Capture the cell that displays the provided text and extract its [x, y] central coordinate. 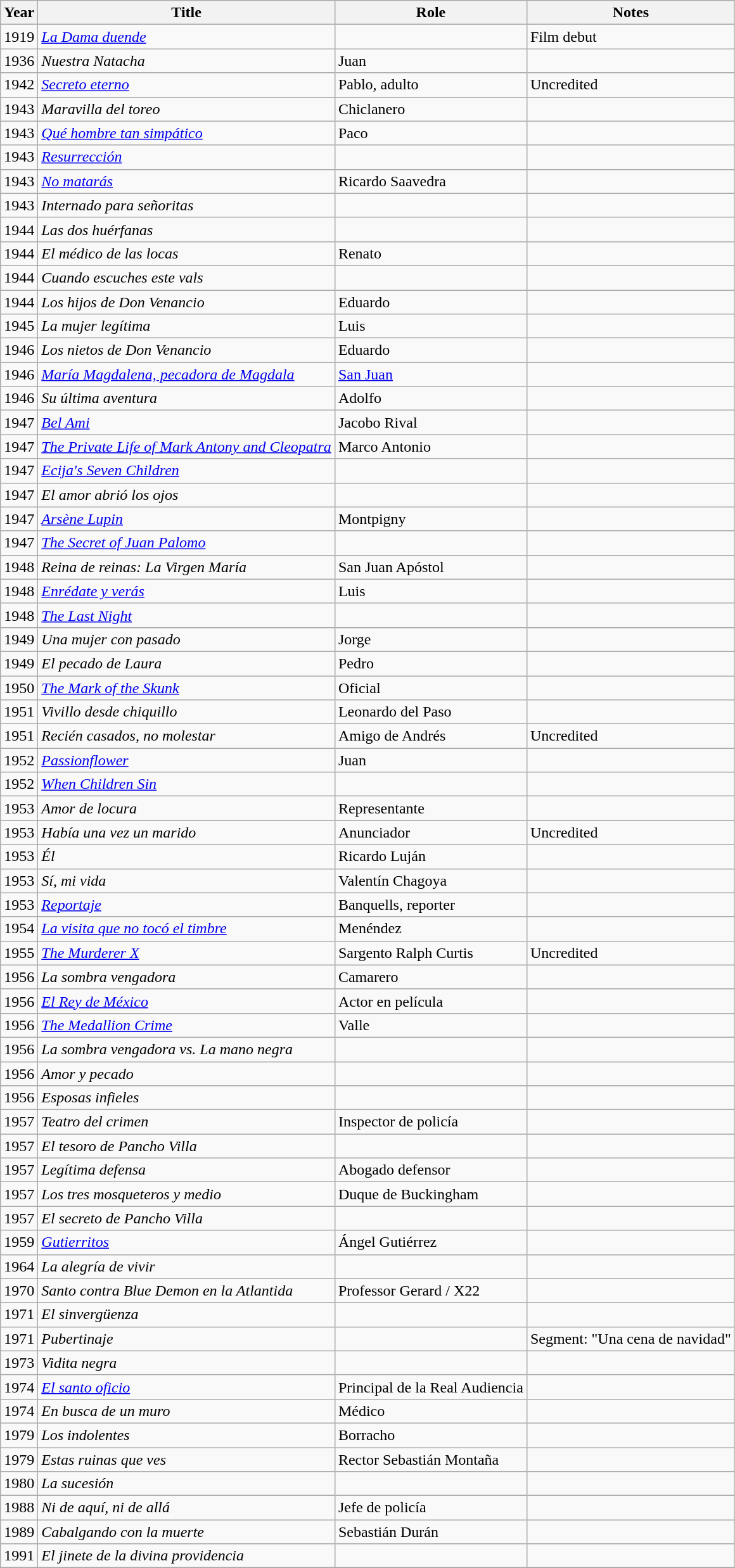
Principal de la Real Audiencia [431, 1387]
Legítima defensa [186, 1170]
Los nietos de Don Venancio [186, 350]
En busca de un muro [186, 1411]
Una mujer con pasado [186, 639]
1964 [19, 1266]
Notes [630, 13]
San Juan [431, 374]
Qué hombre tan simpático [186, 133]
Ricardo Luján [431, 857]
The Last Night [186, 615]
The Secret of Juan Palomo [186, 543]
El médico de las locas [186, 253]
Vidita negra [186, 1363]
Borracho [431, 1435]
Su última aventura [186, 398]
Gutierritos [186, 1242]
1936 [19, 61]
La sucesión [186, 1484]
El jinete de la divina providencia [186, 1556]
Reportaje [186, 905]
Menéndez [431, 929]
La mujer legítima [186, 326]
Representante [431, 808]
Abogado defensor [431, 1170]
Enrédate y verás [186, 591]
Resurrección [186, 157]
1973 [19, 1363]
Había una vez un marido [186, 832]
No matarás [186, 181]
Cuando escuches este vals [186, 277]
Title [186, 13]
Actor en película [431, 1001]
Amigo de Andrés [431, 736]
1950 [19, 687]
Nuestra Natacha [186, 61]
La alegría de vivir [186, 1266]
Santo contra Blue Demon en la Atlantida [186, 1291]
Valentín Chagoya [431, 881]
Film debut [630, 37]
Ni de aquí, ni de allá [186, 1508]
El tesoro de Pancho Villa [186, 1146]
Secreto eterno [186, 85]
Sí, mi vida [186, 881]
Él [186, 857]
Sebastián Durán [431, 1532]
1959 [19, 1242]
Paco [431, 133]
Maravilla del toreo [186, 109]
Los tres mosqueteros y medio [186, 1194]
Los indolentes [186, 1435]
Oficial [431, 687]
Sargento Ralph Curtis [431, 953]
Pedro [431, 663]
El santo oficio [186, 1387]
Reina de reinas: La Virgen María [186, 567]
Arsène Lupin [186, 519]
Chiclanero [431, 109]
Renato [431, 253]
María Magdalena, pecadora de Magdala [186, 374]
Los hijos de Don Venancio [186, 302]
San Juan Apóstol [431, 567]
Montpigny [431, 519]
1942 [19, 85]
The Private Life of Mark Antony and Cleopatra [186, 447]
Banquells, reporter [431, 905]
1970 [19, 1291]
Duque de Buckingham [431, 1194]
Cabalgando con la muerte [186, 1532]
1919 [19, 37]
Passionflower [186, 760]
The Mark of the Skunk [186, 687]
La Dama duende [186, 37]
Bel Ami [186, 423]
Jacobo Rival [431, 423]
El Rey de México [186, 1001]
Anunciador [431, 832]
Esposas infieles [186, 1098]
Amor y pecado [186, 1074]
1955 [19, 953]
Estas ruinas que ves [186, 1459]
Teatro del crimen [186, 1122]
La sombra vengadora [186, 977]
Jefe de policía [431, 1508]
Vivillo desde chiquillo [186, 712]
Internado para señoritas [186, 205]
Valle [431, 1025]
El amor abrió los ojos [186, 495]
Role [431, 13]
When Children Sin [186, 784]
Camarero [431, 977]
El pecado de Laura [186, 663]
Segment: "Una cena de navidad" [630, 1339]
El secreto de Pancho Villa [186, 1218]
Amor de locura [186, 808]
Professor Gerard / X22 [431, 1291]
Inspector de policía [431, 1122]
Pablo, adulto [431, 85]
Rector Sebastián Montaña [431, 1459]
Recién casados, no molestar [186, 736]
1988 [19, 1508]
The Murderer X [186, 953]
El sinvergüenza [186, 1315]
Marco Antonio [431, 447]
Pubertinaje [186, 1339]
Ricardo Saavedra [431, 181]
1991 [19, 1556]
Las dos huérfanas [186, 229]
1945 [19, 326]
1989 [19, 1532]
Adolfo [431, 398]
The Medallion Crime [186, 1025]
Ecija's Seven Children [186, 471]
La visita que no tocó el timbre [186, 929]
Ángel Gutiérrez [431, 1242]
Leonardo del Paso [431, 712]
Jorge [431, 639]
1954 [19, 929]
1980 [19, 1484]
Year [19, 13]
La sombra vengadora vs. La mano negra [186, 1049]
Médico [431, 1411]
